Determine the (X, Y) coordinate at the center of the cell enclosing the given text.  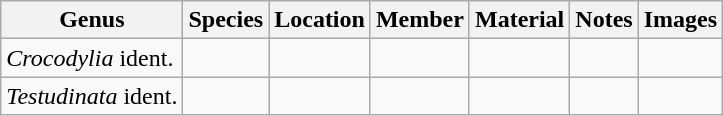
Notes (604, 20)
Member (420, 20)
Location (320, 20)
Images (680, 20)
Testudinata ident. (92, 96)
Material (519, 20)
Crocodylia ident. (92, 58)
Species (226, 20)
Genus (92, 20)
